Locate the cell with the specified text and output its (X, Y) center coordinate. 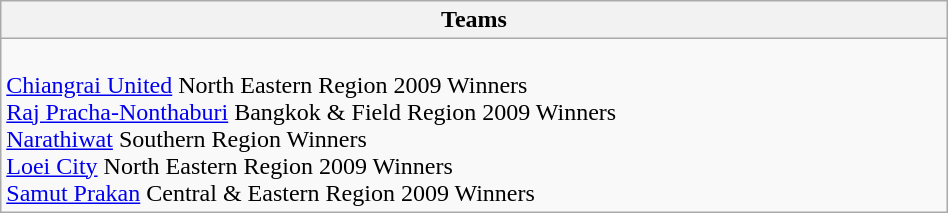
Teams (474, 20)
